Output the (x, y) coordinate of the center of the cell containing the given text.  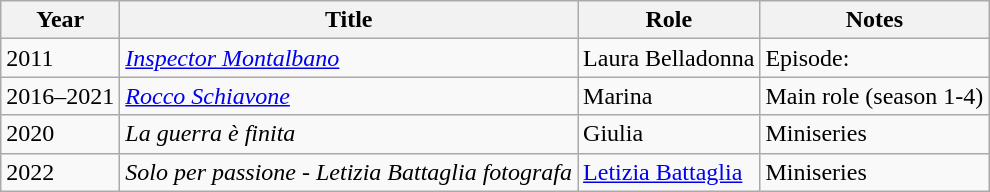
Rocco Schiavone (349, 96)
2022 (60, 172)
Laura Belladonna (669, 58)
Letizia Battaglia (669, 172)
Notes (874, 20)
2011 (60, 58)
2020 (60, 134)
Marina (669, 96)
La guerra è finita (349, 134)
Inspector Montalbano (349, 58)
Title (349, 20)
Giulia (669, 134)
Solo per passione - Letizia Battaglia fotografa (349, 172)
2016–2021 (60, 96)
Main role (season 1-4) (874, 96)
Year (60, 20)
Episode: (874, 58)
Role (669, 20)
